Determine the [X, Y] coordinate at the center of the cell enclosing the given text.  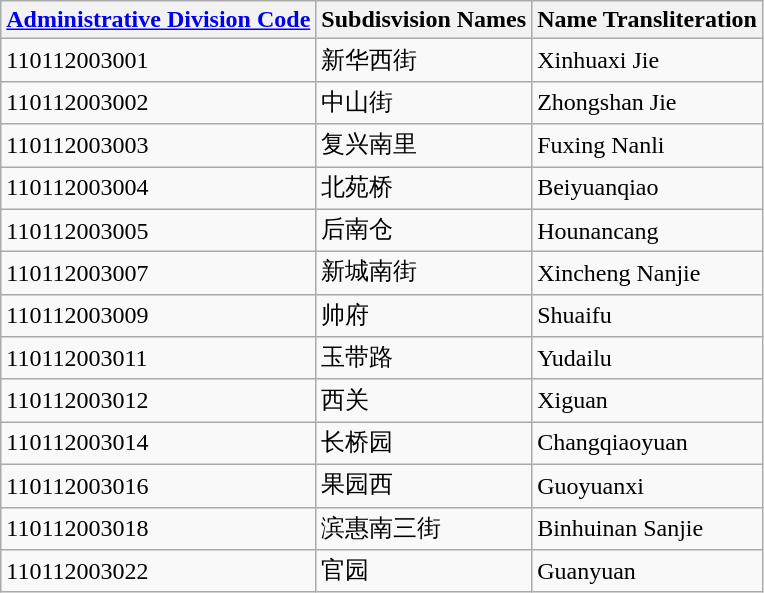
Guoyuanxi [648, 486]
110112003011 [158, 358]
Name Transliteration [648, 20]
Xiguan [648, 400]
玉带路 [424, 358]
Changqiaoyuan [648, 444]
中山街 [424, 102]
滨惠南三街 [424, 528]
110112003001 [158, 60]
Shuaifu [648, 316]
Hounancang [648, 230]
110112003022 [158, 572]
Yudailu [648, 358]
复兴南里 [424, 146]
Fuxing Nanli [648, 146]
110112003012 [158, 400]
110112003002 [158, 102]
110112003003 [158, 146]
帅府 [424, 316]
新华西街 [424, 60]
Subdisvision Names [424, 20]
长桥园 [424, 444]
北苑桥 [424, 188]
西关 [424, 400]
新城南街 [424, 274]
110112003007 [158, 274]
110112003014 [158, 444]
Administrative Division Code [158, 20]
110112003005 [158, 230]
Xincheng Nanjie [648, 274]
110112003018 [158, 528]
Guanyuan [648, 572]
110112003009 [158, 316]
果园西 [424, 486]
Binhuinan Sanjie [648, 528]
Zhongshan Jie [648, 102]
110112003016 [158, 486]
Beiyuanqiao [648, 188]
110112003004 [158, 188]
官园 [424, 572]
Xinhuaxi Jie [648, 60]
后南仓 [424, 230]
